From the cell containing the given text, extract its center point as (x, y) coordinate. 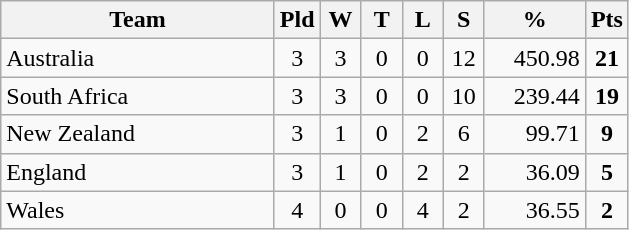
T (382, 20)
% (534, 20)
9 (606, 134)
5 (606, 172)
W (340, 20)
England (138, 172)
19 (606, 96)
South Africa (138, 96)
239.44 (534, 96)
L (422, 20)
S (464, 20)
10 (464, 96)
Pld (297, 20)
450.98 (534, 58)
12 (464, 58)
Pts (606, 20)
Team (138, 20)
Wales (138, 210)
Australia (138, 58)
New Zealand (138, 134)
99.71 (534, 134)
6 (464, 134)
36.09 (534, 172)
21 (606, 58)
36.55 (534, 210)
